Return [x, y] of the center of cell containing provided text 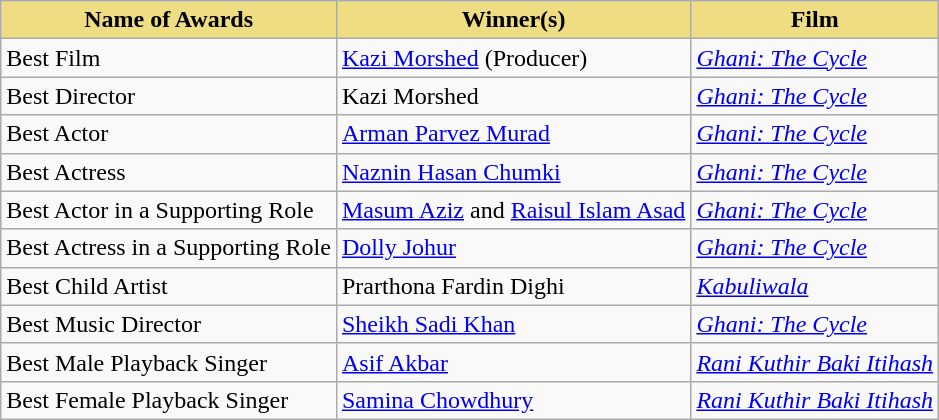
Kazi Morshed [513, 96]
Dolly Johur [513, 248]
Best Actor [169, 134]
Samina Chowdhury [513, 400]
Best Actor in a Supporting Role [169, 210]
Sheikh Sadi Khan [513, 324]
Prarthona Fardin Dighi [513, 286]
Name of Awards [169, 20]
Best Actress [169, 172]
Best Female Playback Singer [169, 400]
Best Film [169, 58]
Best Male Playback Singer [169, 362]
Winner(s) [513, 20]
Arman Parvez Murad [513, 134]
Asif Akbar [513, 362]
Best Director [169, 96]
Film [815, 20]
Naznin Hasan Chumki [513, 172]
Best Music Director [169, 324]
Masum Aziz and Raisul Islam Asad [513, 210]
Kazi Morshed (Producer) [513, 58]
Best Actress in a Supporting Role [169, 248]
Kabuliwala [815, 286]
Best Child Artist [169, 286]
